Provide the (x, y) coordinate of the cell's center where the given text is located.  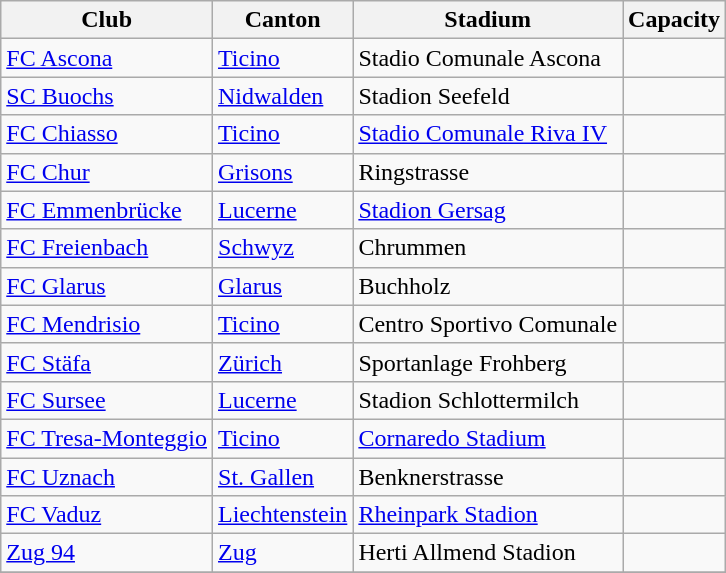
FC Vaduz (107, 515)
Centro Sportivo Comunale (488, 324)
Liechtenstein (283, 515)
FC Mendrisio (107, 324)
Ringstrasse (488, 172)
FC Emmenbrücke (107, 210)
FC Sursee (107, 400)
Benknerstrasse (488, 477)
Chrummen (488, 248)
FC Tresa-Monteggio (107, 438)
Sportanlage Frohberg (488, 362)
Schwyz (283, 248)
Buchholz (488, 286)
Stadium (488, 20)
Stadio Comunale Riva IV (488, 134)
Stadion Schlottermilch (488, 400)
Capacity (674, 20)
Zürich (283, 362)
Club (107, 20)
FC Ascona (107, 58)
Stadio Comunale Ascona (488, 58)
Zug (283, 553)
Stadion Seefeld (488, 96)
Grisons (283, 172)
Rheinpark Stadion (488, 515)
Canton (283, 20)
SC Buochs (107, 96)
Glarus (283, 286)
FC Uznach (107, 477)
FC Glarus (107, 286)
Cornaredo Stadium (488, 438)
FC Stäfa (107, 362)
FC Chur (107, 172)
FC Freienbach (107, 248)
Zug 94 (107, 553)
St. Gallen (283, 477)
Stadion Gersag (488, 210)
Nidwalden (283, 96)
Herti Allmend Stadion (488, 553)
FC Chiasso (107, 134)
